Return the [x, y] coordinate for the center point of the cell that contains the specified text.  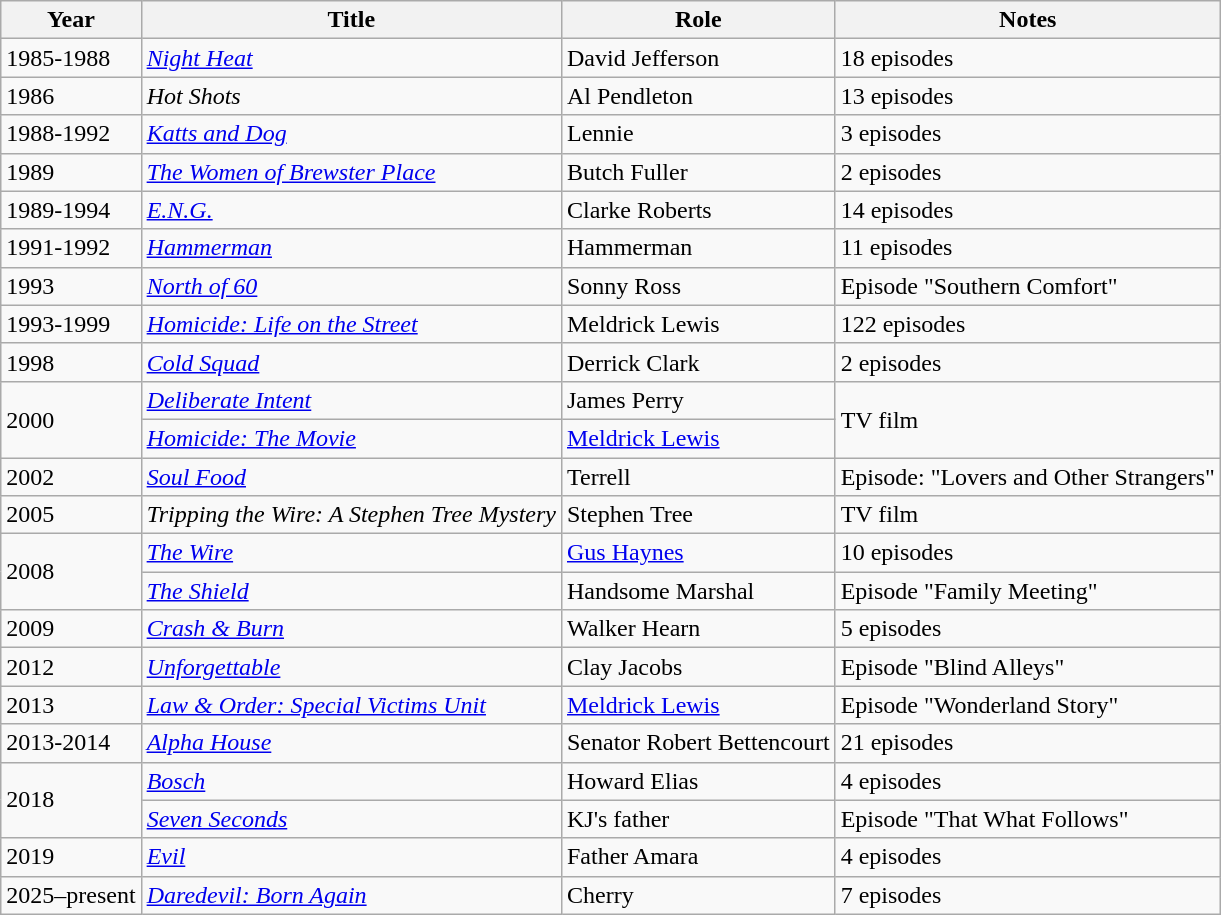
10 episodes [1028, 553]
Stephen Tree [698, 515]
1989-1994 [71, 210]
7 episodes [1028, 895]
2019 [71, 857]
Law & Order: Special Victims Unit [351, 705]
Senator Robert Bettencourt [698, 743]
14 episodes [1028, 210]
Alpha House [351, 743]
2008 [71, 572]
1988-1992 [71, 134]
David Jefferson [698, 58]
2018 [71, 800]
E.N.G. [351, 210]
The Women of Brewster Place [351, 172]
Evil [351, 857]
2025–present [71, 895]
Sonny Ross [698, 286]
Hot Shots [351, 96]
KJ's father [698, 819]
Cherry [698, 895]
1986 [71, 96]
1985-1988 [71, 58]
2000 [71, 419]
13 episodes [1028, 96]
122 episodes [1028, 324]
Daredevil: Born Again [351, 895]
1993 [71, 286]
1998 [71, 362]
Butch Fuller [698, 172]
Seven Seconds [351, 819]
Night Heat [351, 58]
The Wire [351, 553]
Episode "Wonderland Story" [1028, 705]
Role [698, 20]
Derrick Clark [698, 362]
Katts and Dog [351, 134]
2009 [71, 629]
Lennie [698, 134]
Father Amara [698, 857]
Handsome Marshal [698, 591]
Crash & Burn [351, 629]
Cold Squad [351, 362]
1989 [71, 172]
18 episodes [1028, 58]
Episode: "Lovers and Other Strangers" [1028, 477]
2002 [71, 477]
Walker Hearn [698, 629]
21 episodes [1028, 743]
Howard Elias [698, 781]
Episode "Family Meeting" [1028, 591]
2012 [71, 667]
Tripping the Wire: A Stephen Tree Mystery [351, 515]
Title [351, 20]
Bosch [351, 781]
5 episodes [1028, 629]
Terrell [698, 477]
2013-2014 [71, 743]
Unforgettable [351, 667]
3 episodes [1028, 134]
1991-1992 [71, 248]
James Perry [698, 400]
Homicide: Life on the Street [351, 324]
Episode "Blind Alleys" [1028, 667]
Episode "Southern Comfort" [1028, 286]
The Shield [351, 591]
Notes [1028, 20]
Homicide: The Movie [351, 438]
Al Pendleton [698, 96]
1993-1999 [71, 324]
Clay Jacobs [698, 667]
Soul Food [351, 477]
Deliberate Intent [351, 400]
Year [71, 20]
Episode "That What Follows" [1028, 819]
North of 60 [351, 286]
11 episodes [1028, 248]
Clarke Roberts [698, 210]
Gus Haynes [698, 553]
2013 [71, 705]
2005 [71, 515]
